Search for the cell housing the specified text and yield its [x, y] center coordinate. 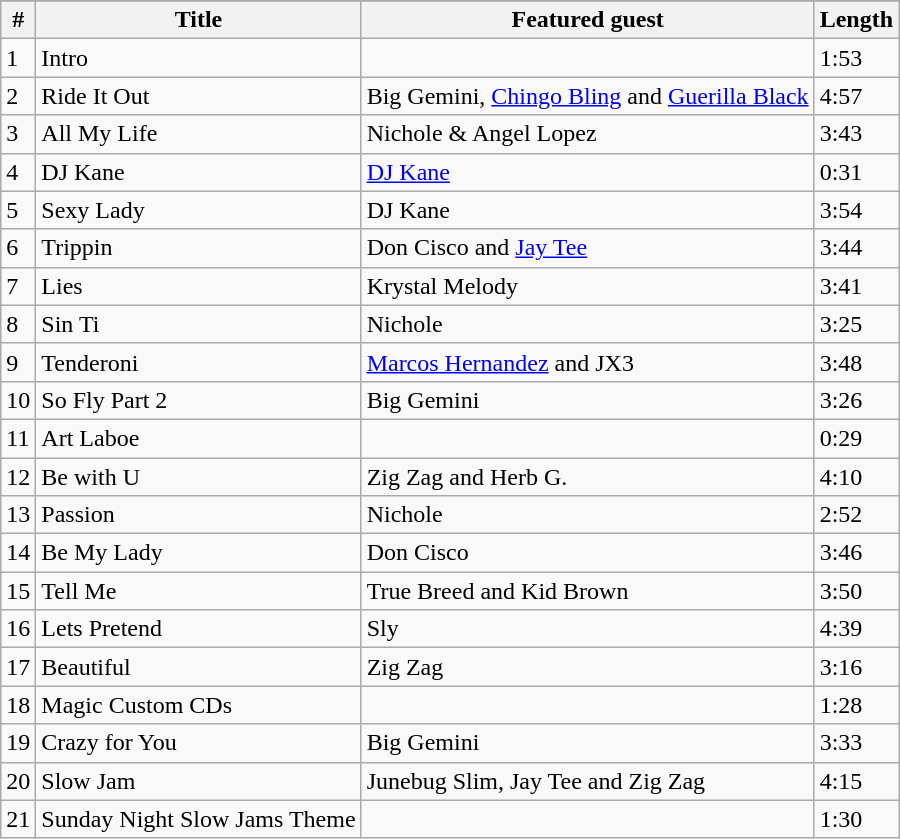
0:31 [856, 172]
3:33 [856, 743]
Zig Zag and Herb G. [588, 477]
Title [198, 20]
11 [18, 438]
3:46 [856, 553]
2:52 [856, 515]
Krystal Melody [588, 286]
Big Gemini, Chingo Bling and Guerilla Black [588, 96]
All My Life [198, 134]
18 [18, 705]
Passion [198, 515]
7 [18, 286]
3:25 [856, 324]
Sunday Night Slow Jams Theme [198, 819]
Trippin [198, 248]
Junebug Slim, Jay Tee and Zig Zag [588, 781]
5 [18, 210]
2 [18, 96]
21 [18, 819]
Length [856, 20]
3:44 [856, 248]
1:30 [856, 819]
4:15 [856, 781]
0:29 [856, 438]
Crazy for You [198, 743]
Sly [588, 629]
Beautiful [198, 667]
8 [18, 324]
12 [18, 477]
3:26 [856, 400]
Be My Lady [198, 553]
Slow Jam [198, 781]
6 [18, 248]
1 [18, 58]
4:57 [856, 96]
Nichole & Angel Lopez [588, 134]
Don Cisco and Jay Tee [588, 248]
14 [18, 553]
Sexy Lady [198, 210]
3:48 [856, 362]
Tell Me [198, 591]
3:16 [856, 667]
4 [18, 172]
Don Cisco [588, 553]
Art Laboe [198, 438]
Zig Zag [588, 667]
Be with U [198, 477]
9 [18, 362]
3:54 [856, 210]
Ride It Out [198, 96]
13 [18, 515]
15 [18, 591]
# [18, 20]
Intro [198, 58]
True Breed and Kid Brown [588, 591]
3:50 [856, 591]
Tenderoni [198, 362]
4:39 [856, 629]
Featured guest [588, 20]
17 [18, 667]
10 [18, 400]
3:43 [856, 134]
1:53 [856, 58]
19 [18, 743]
Lets Pretend [198, 629]
Marcos Hernandez and JX3 [588, 362]
So Fly Part 2 [198, 400]
3 [18, 134]
16 [18, 629]
20 [18, 781]
Lies [198, 286]
Magic Custom CDs [198, 705]
Sin Ti [198, 324]
1:28 [856, 705]
4:10 [856, 477]
3:41 [856, 286]
